Search for the cell housing the specified text and yield its [x, y] center coordinate. 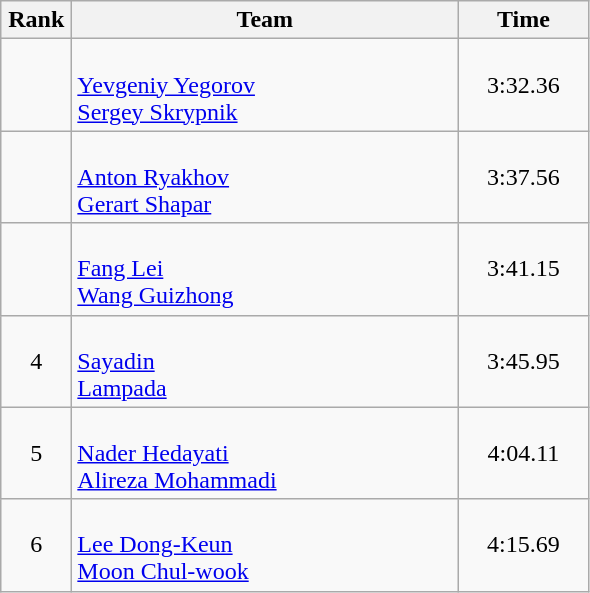
3:41.15 [524, 269]
Team [265, 20]
Anton RyakhovGerart Shapar [265, 177]
Time [524, 20]
Rank [36, 20]
4:15.69 [524, 545]
3:45.95 [524, 361]
5 [36, 453]
4:04.11 [524, 453]
Yevgeniy YegorovSergey Skrypnik [265, 85]
Lee Dong-KeunMoon Chul-wook [265, 545]
3:37.56 [524, 177]
SayadinLampada [265, 361]
Nader HedayatiAlireza Mohammadi [265, 453]
3:32.36 [524, 85]
4 [36, 361]
Fang LeiWang Guizhong [265, 269]
6 [36, 545]
